Pinpoint the cell where the given text exists, returning its (x, y) midpoint coordinate. 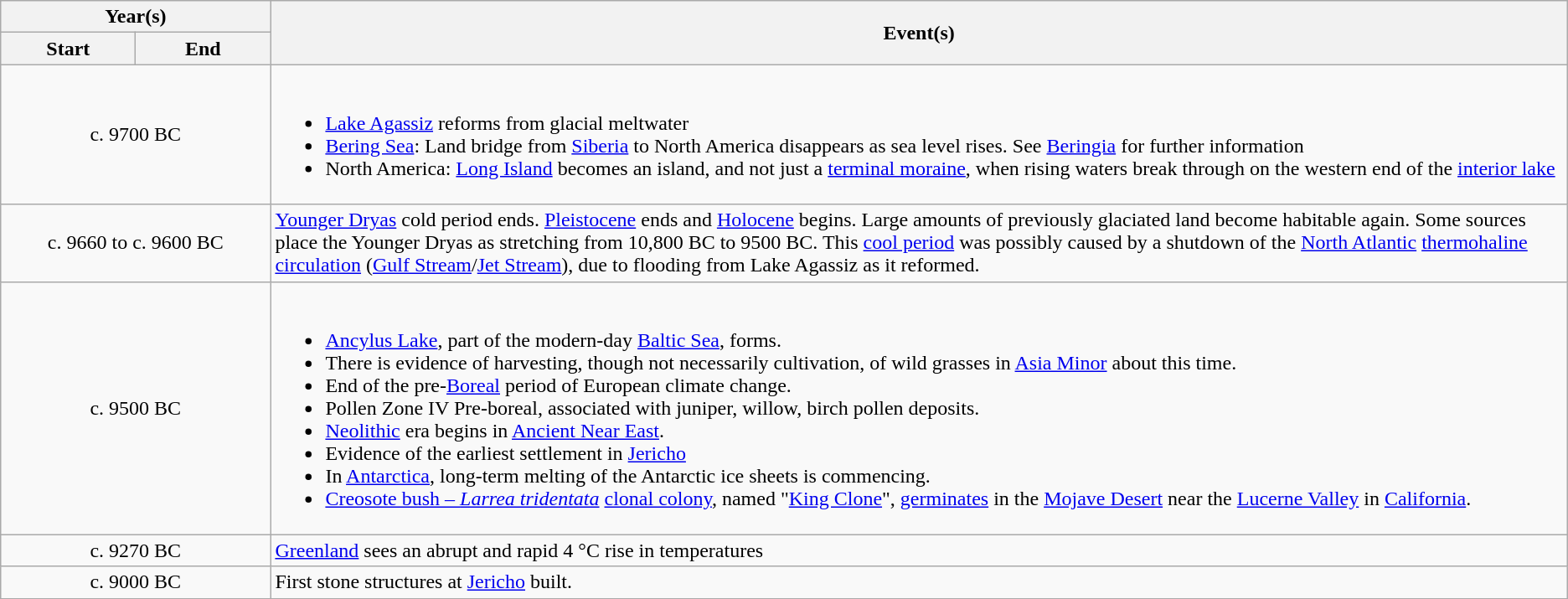
End (203, 49)
c. 9700 BC (136, 134)
Event(s) (919, 33)
Greenland sees an abrupt and rapid 4 °C rise in temperatures (919, 550)
c. 9000 BC (136, 582)
Start (69, 49)
c. 9270 BC (136, 550)
c. 9660 to c. 9600 BC (136, 243)
c. 9500 BC (136, 408)
Year(s) (136, 17)
First stone structures at Jericho built. (919, 582)
